Locate the cell with the specified text and output its (x, y) center coordinate. 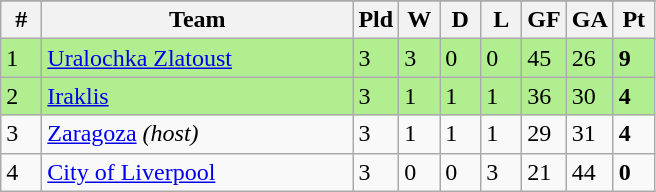
Pt (634, 20)
26 (590, 58)
30 (590, 96)
Iraklis (198, 96)
D (460, 20)
2 (22, 96)
GA (590, 20)
31 (590, 134)
36 (544, 96)
Zaragoza (host) (198, 134)
Pld (376, 20)
# (22, 20)
City of Liverpool (198, 172)
44 (590, 172)
29 (544, 134)
Uralochka Zlatoust (198, 58)
L (502, 20)
9 (634, 58)
W (420, 20)
GF (544, 20)
21 (544, 172)
45 (544, 58)
Team (198, 20)
